Find where the given text appears and provide that cell's center as (x, y) coordinate. 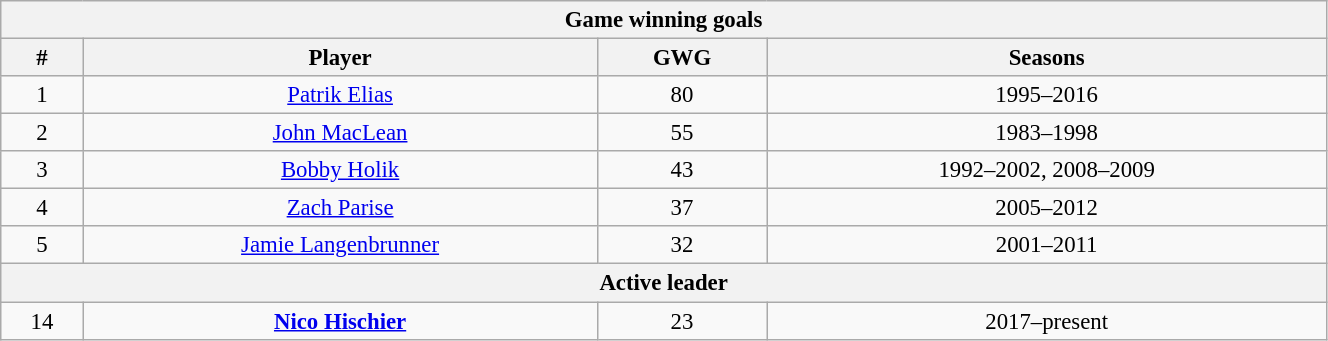
Patrik Elias (340, 95)
2017–present (1047, 321)
1995–2016 (1047, 95)
Bobby Holik (340, 170)
3 (42, 170)
2005–2012 (1047, 208)
23 (682, 321)
Active leader (664, 283)
Nico Hischier (340, 321)
Game winning goals (664, 20)
55 (682, 133)
1992–2002, 2008–2009 (1047, 170)
2001–2011 (1047, 245)
1983–1998 (1047, 133)
43 (682, 170)
Seasons (1047, 58)
4 (42, 208)
37 (682, 208)
John MacLean (340, 133)
1 (42, 95)
Jamie Langenbrunner (340, 245)
2 (42, 133)
GWG (682, 58)
80 (682, 95)
Player (340, 58)
# (42, 58)
5 (42, 245)
14 (42, 321)
Zach Parise (340, 208)
32 (682, 245)
